Identify which cell holds the provided text, then report its (X, Y) central coordinate. 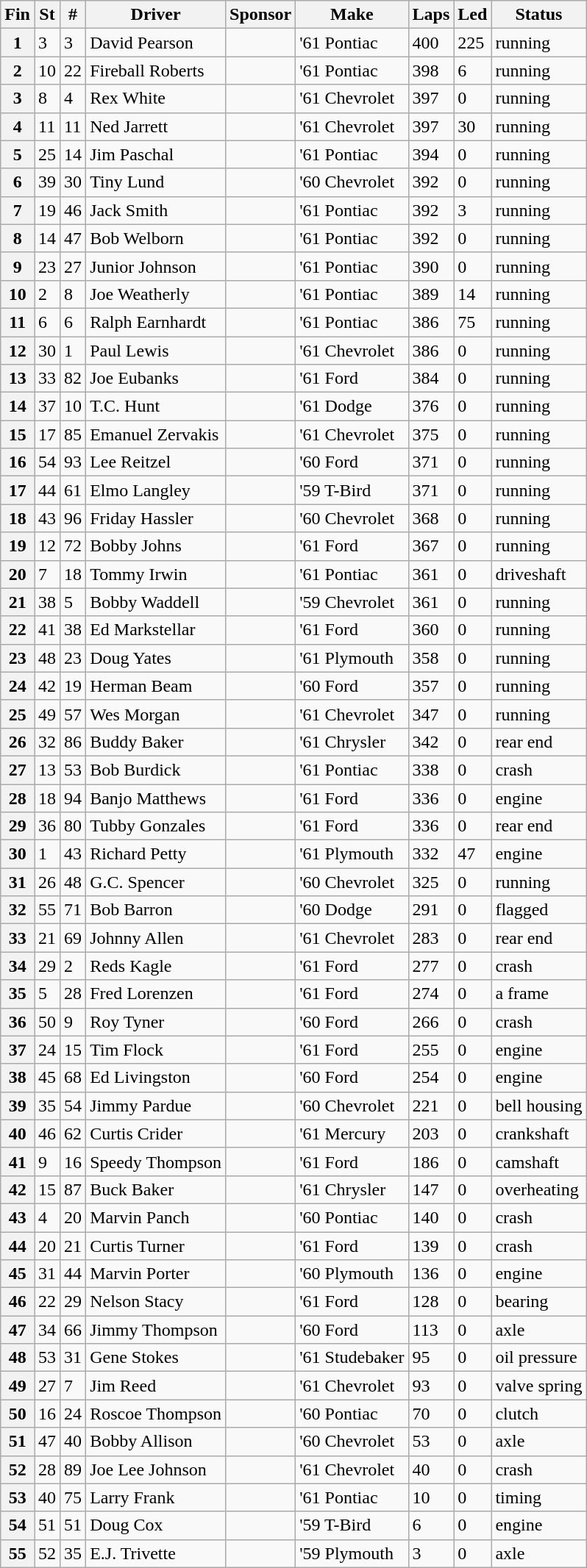
140 (431, 1217)
St (47, 15)
Joe Eubanks (156, 379)
136 (431, 1274)
85 (74, 434)
94 (74, 798)
86 (74, 742)
Bob Welborn (156, 238)
Buddy Baker (156, 742)
Led (472, 15)
Fred Lorenzen (156, 994)
Wes Morgan (156, 714)
Curtis Crider (156, 1134)
89 (74, 1469)
oil pressure (538, 1358)
57 (74, 714)
87 (74, 1189)
camshaft (538, 1161)
357 (431, 686)
Driver (156, 15)
driveshaft (538, 574)
68 (74, 1078)
bearing (538, 1302)
Ralph Earnhardt (156, 322)
Tiny Lund (156, 182)
E.J. Trivette (156, 1553)
283 (431, 938)
Fin (18, 15)
Doug Cox (156, 1525)
bell housing (538, 1106)
Jimmy Thompson (156, 1330)
Emanuel Zervakis (156, 434)
Bob Barron (156, 910)
Bobby Waddell (156, 602)
Speedy Thompson (156, 1161)
147 (431, 1189)
Doug Yates (156, 658)
Friday Hassler (156, 518)
342 (431, 742)
Jack Smith (156, 210)
Marvin Porter (156, 1274)
80 (74, 826)
Joe Lee Johnson (156, 1469)
Make (352, 15)
221 (431, 1106)
Herman Beam (156, 686)
Reds Kagle (156, 966)
Roscoe Thompson (156, 1414)
'61 Mercury (352, 1134)
Lee Reitzel (156, 462)
128 (431, 1302)
flagged (538, 910)
66 (74, 1330)
Laps (431, 15)
Paul Lewis (156, 351)
277 (431, 966)
398 (431, 71)
Larry Frank (156, 1497)
Elmo Langley (156, 490)
82 (74, 379)
384 (431, 379)
376 (431, 407)
95 (431, 1358)
360 (431, 630)
70 (431, 1414)
# (74, 15)
Buck Baker (156, 1189)
225 (472, 43)
400 (431, 43)
390 (431, 266)
255 (431, 1050)
Tubby Gonzales (156, 826)
Jim Paschal (156, 154)
69 (74, 938)
Curtis Turner (156, 1246)
'61 Studebaker (352, 1358)
186 (431, 1161)
203 (431, 1134)
Joe Weatherly (156, 294)
139 (431, 1246)
291 (431, 910)
G.C. Spencer (156, 882)
338 (431, 770)
Gene Stokes (156, 1358)
valve spring (538, 1386)
347 (431, 714)
a frame (538, 994)
Rex White (156, 99)
Marvin Panch (156, 1217)
David Pearson (156, 43)
Ned Jarrett (156, 126)
Ed Livingston (156, 1078)
Bobby Johns (156, 546)
Sponsor (260, 15)
Banjo Matthews (156, 798)
325 (431, 882)
Roy Tyner (156, 1022)
'60 Dodge (352, 910)
timing (538, 1497)
96 (74, 518)
Jim Reed (156, 1386)
Nelson Stacy (156, 1302)
389 (431, 294)
254 (431, 1078)
358 (431, 658)
72 (74, 546)
368 (431, 518)
overheating (538, 1189)
Status (538, 15)
113 (431, 1330)
Ed Markstellar (156, 630)
Richard Petty (156, 854)
71 (74, 910)
crankshaft (538, 1134)
367 (431, 546)
'59 Plymouth (352, 1553)
274 (431, 994)
Tommy Irwin (156, 574)
'59 Chevrolet (352, 602)
61 (74, 490)
266 (431, 1022)
Junior Johnson (156, 266)
T.C. Hunt (156, 407)
Fireball Roberts (156, 71)
Jimmy Pardue (156, 1106)
'61 Dodge (352, 407)
Bobby Allison (156, 1442)
332 (431, 854)
375 (431, 434)
Bob Burdick (156, 770)
394 (431, 154)
62 (74, 1134)
'60 Plymouth (352, 1274)
Johnny Allen (156, 938)
Tim Flock (156, 1050)
clutch (538, 1414)
